Provide the [X, Y] coordinate of the cell's center where the given text is located.  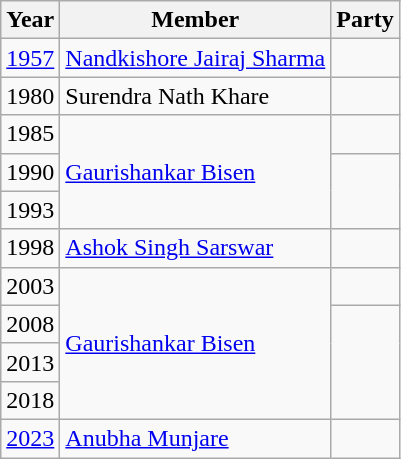
Party [365, 20]
2008 [30, 324]
2003 [30, 286]
1980 [30, 96]
1998 [30, 248]
1993 [30, 210]
2023 [30, 438]
Nandkishore Jairaj Sharma [196, 58]
Surendra Nath Khare [196, 96]
1985 [30, 134]
Member [196, 20]
Year [30, 20]
2013 [30, 362]
1990 [30, 172]
Anubha Munjare [196, 438]
2018 [30, 400]
1957 [30, 58]
Ashok Singh Sarswar [196, 248]
